Capture the cell that displays the provided text and extract its [x, y] central coordinate. 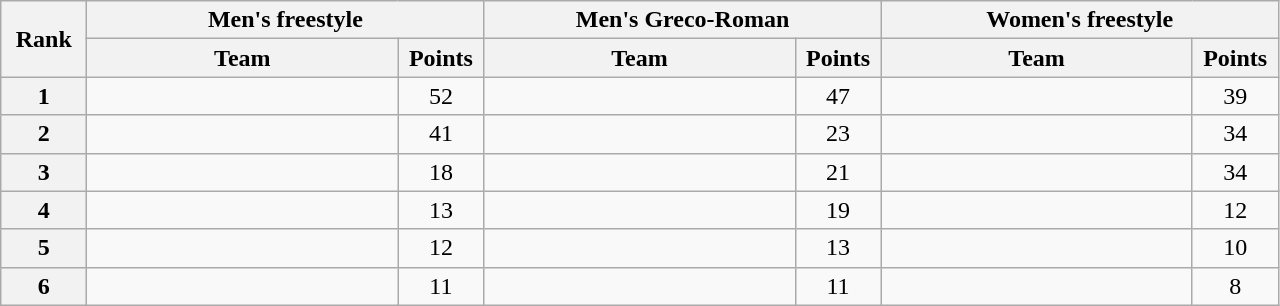
52 [441, 96]
21 [838, 172]
19 [838, 210]
8 [1235, 286]
2 [44, 134]
39 [1235, 96]
6 [44, 286]
1 [44, 96]
18 [441, 172]
3 [44, 172]
Women's freestyle [1080, 20]
Men's Greco-Roman [682, 20]
47 [838, 96]
23 [838, 134]
10 [1235, 248]
Men's freestyle [286, 20]
4 [44, 210]
5 [44, 248]
Rank [44, 39]
41 [441, 134]
